Search for the cell housing the specified text and yield its [X, Y] center coordinate. 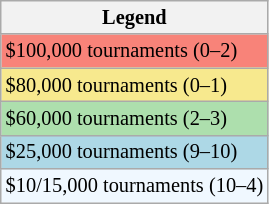
$10/15,000 tournaments (10–4) [134, 186]
$100,000 tournaments (0–2) [134, 51]
$60,000 tournaments (2–3) [134, 118]
Legend [134, 17]
$25,000 tournaments (9–10) [134, 152]
$80,000 tournaments (0–1) [134, 85]
